From the cell containing the given text, extract its center point as [X, Y] coordinate. 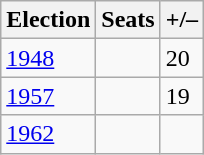
1957 [48, 96]
20 [182, 58]
Seats [128, 20]
Election [48, 20]
+/– [182, 20]
19 [182, 96]
1962 [48, 134]
1948 [48, 58]
